Detect which cell encompasses the target text, then output its [X, Y] center coordinate. 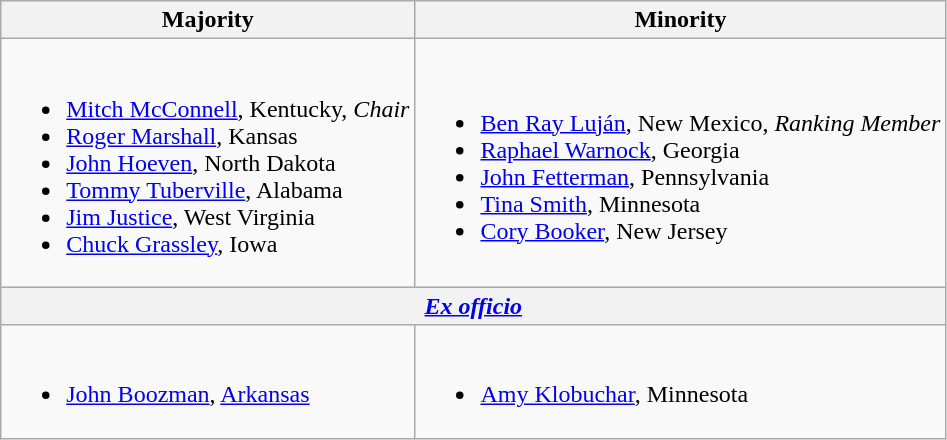
Ben Ray Luján, New Mexico, Ranking MemberRaphael Warnock, GeorgiaJohn Fetterman, PennsylvaniaTina Smith, MinnesotaCory Booker, New Jersey [680, 163]
Amy Klobuchar, Minnesota [680, 382]
Minority [680, 20]
Ex officio [474, 306]
John Boozman, Arkansas [208, 382]
Majority [208, 20]
